Find where the given text appears and provide that cell's center as (x, y) coordinate. 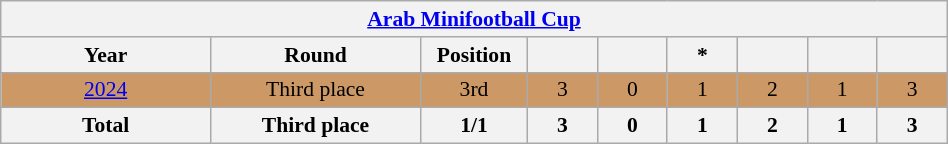
Round (316, 55)
1/1 (474, 126)
Arab Minifootball Cup (474, 19)
Position (474, 55)
3rd (474, 90)
Total (106, 126)
* (702, 55)
Year (106, 55)
2024 (106, 90)
